Determine the (X, Y) coordinate at the center of the cell enclosing the given text.  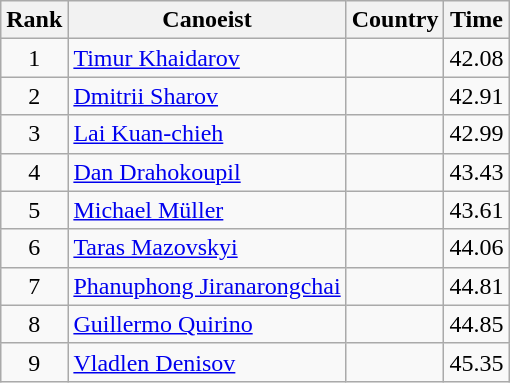
8 (34, 324)
1 (34, 58)
7 (34, 286)
Timur Khaidarov (207, 58)
Taras Mazovskyi (207, 248)
42.91 (476, 96)
Lai Kuan-chieh (207, 134)
44.81 (476, 286)
Michael Müller (207, 210)
2 (34, 96)
Canoeist (207, 20)
Dmitrii Sharov (207, 96)
Dan Drahokoupil (207, 172)
Time (476, 20)
44.85 (476, 324)
3 (34, 134)
43.61 (476, 210)
5 (34, 210)
42.99 (476, 134)
Phanuphong Jiranarongchai (207, 286)
45.35 (476, 362)
Country (395, 20)
43.43 (476, 172)
44.06 (476, 248)
9 (34, 362)
Guillermo Quirino (207, 324)
Vladlen Denisov (207, 362)
Rank (34, 20)
6 (34, 248)
4 (34, 172)
42.08 (476, 58)
